Return the (X, Y) coordinate for the center point of the cell that contains the specified text.  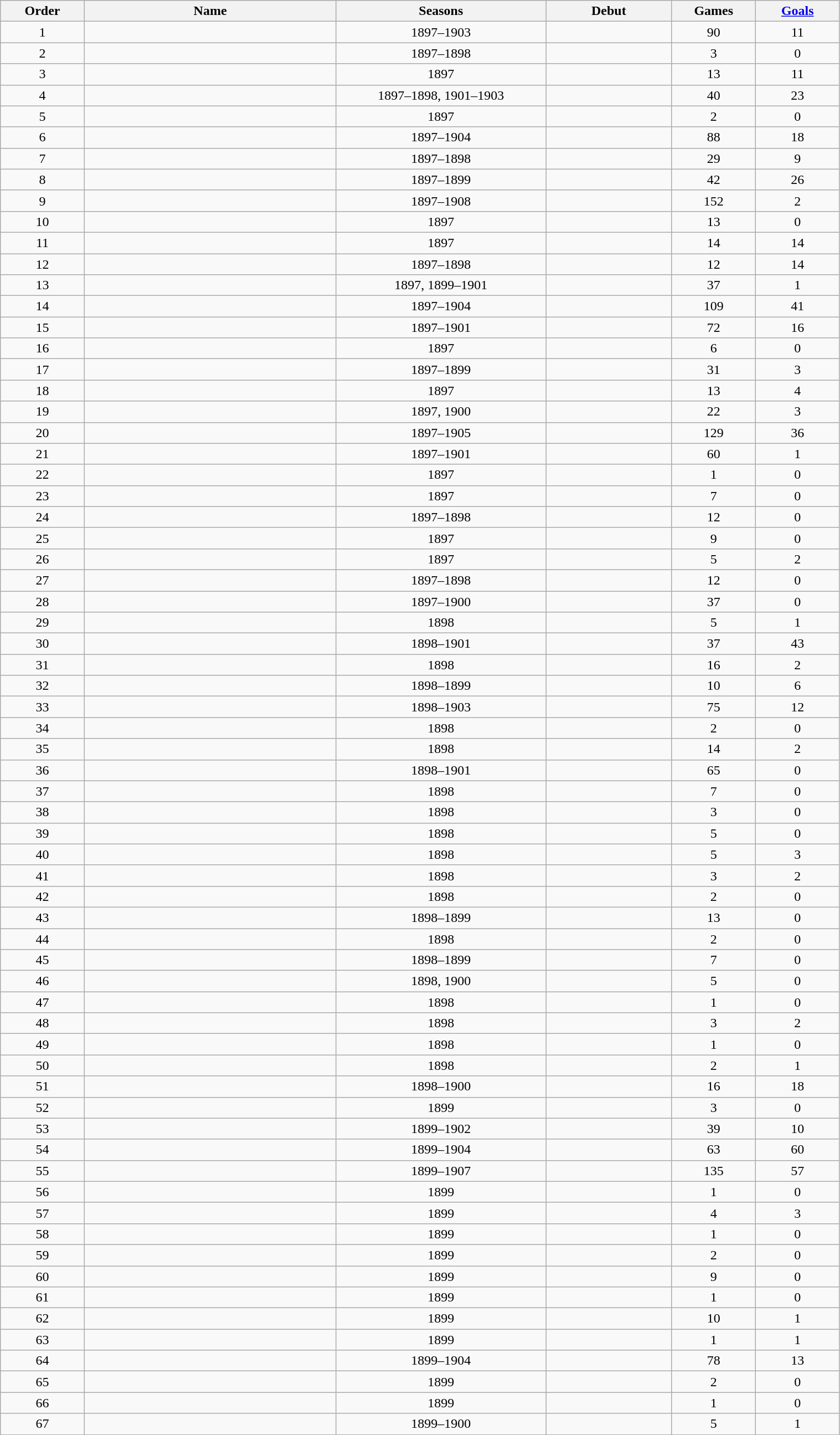
20 (43, 433)
15 (43, 327)
62 (43, 1319)
24 (43, 517)
44 (43, 939)
35 (43, 749)
53 (43, 1129)
46 (43, 981)
1897–1905 (441, 433)
1899–1902 (441, 1129)
1898–1903 (441, 707)
88 (714, 137)
1897, 1900 (441, 412)
67 (43, 1424)
1897–1898, 1901–1903 (441, 95)
Name (210, 11)
Seasons (441, 11)
51 (43, 1086)
59 (43, 1255)
Order (43, 11)
109 (714, 306)
61 (43, 1298)
25 (43, 538)
1899–1900 (441, 1424)
Games (714, 11)
8 (43, 180)
58 (43, 1234)
38 (43, 812)
52 (43, 1108)
33 (43, 707)
48 (43, 1023)
1897–1900 (441, 601)
49 (43, 1044)
54 (43, 1150)
Goals (798, 11)
1898–1900 (441, 1086)
55 (43, 1171)
34 (43, 728)
32 (43, 686)
50 (43, 1065)
56 (43, 1192)
28 (43, 601)
21 (43, 454)
66 (43, 1403)
1897–1903 (441, 32)
30 (43, 644)
47 (43, 1002)
27 (43, 580)
1897–1908 (441, 201)
45 (43, 960)
75 (714, 707)
135 (714, 1171)
1897, 1899–1901 (441, 285)
78 (714, 1361)
17 (43, 370)
90 (714, 32)
1898, 1900 (441, 981)
152 (714, 201)
Debut (609, 11)
1899–1907 (441, 1171)
72 (714, 327)
64 (43, 1361)
19 (43, 412)
129 (714, 433)
